Provide the (X, Y) coordinate of the cell's center where the given text is located.  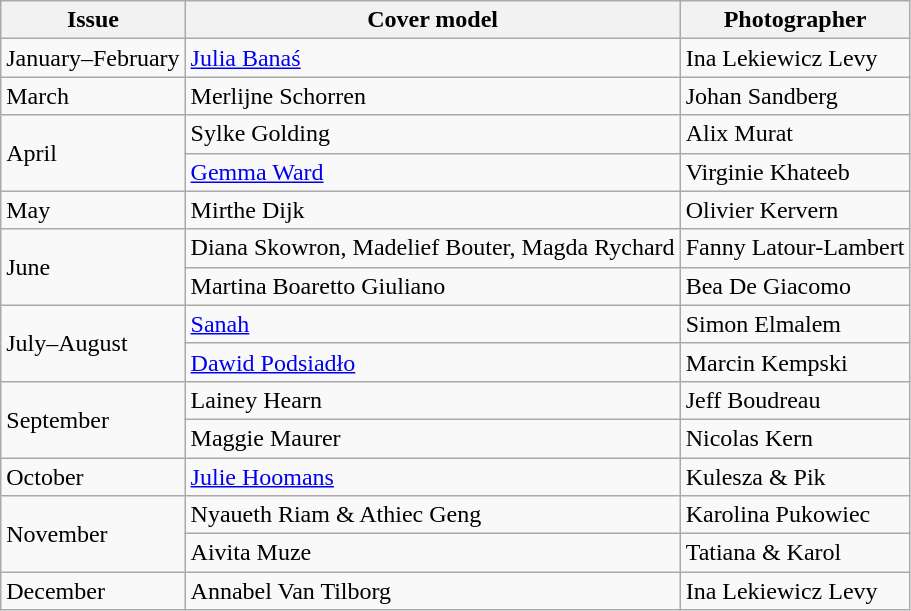
Merlijne Schorren (432, 96)
November (93, 534)
Nyaueth Riam & Athiec Geng (432, 515)
Simon Elmalem (795, 324)
Bea De Giacomo (795, 286)
Karolina Pukowiec (795, 515)
December (93, 591)
Martina Boaretto Giuliano (432, 286)
October (93, 477)
Virginie Khateeb (795, 172)
Alix Murat (795, 134)
March (93, 96)
May (93, 210)
Nicolas Kern (795, 438)
Issue (93, 20)
June (93, 267)
Olivier Kervern (795, 210)
Fanny Latour-Lambert (795, 248)
Kulesza & Pik (795, 477)
Sylke Golding (432, 134)
Photographer (795, 20)
Tatiana & Karol (795, 553)
Diana Skowron, Madelief Bouter, Magda Rychard (432, 248)
Marcin Kempski (795, 362)
January–February (93, 58)
Julia Banaś (432, 58)
Dawid Podsiadło (432, 362)
Julie Hoomans (432, 477)
Gemma Ward (432, 172)
July–August (93, 343)
Johan Sandberg (795, 96)
Sanah (432, 324)
Jeff Boudreau (795, 400)
Aivita Muze (432, 553)
Maggie Maurer (432, 438)
Mirthe Dijk (432, 210)
Cover model (432, 20)
September (93, 419)
April (93, 153)
Annabel Van Tilborg (432, 591)
Lainey Hearn (432, 400)
